Capture the cell that displays the provided text and extract its [x, y] central coordinate. 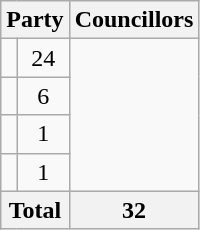
Party [35, 20]
24 [43, 58]
6 [43, 96]
Total [35, 210]
Councillors [134, 20]
32 [134, 210]
